Search for the cell housing the specified text and yield its [x, y] center coordinate. 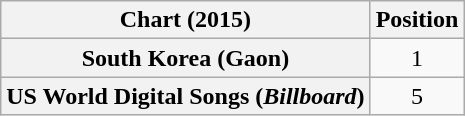
Chart (2015) [186, 20]
1 [417, 58]
Position [417, 20]
5 [417, 96]
South Korea (Gaon) [186, 58]
US World Digital Songs (Billboard) [186, 96]
